From the cell containing the given text, extract its center point as [X, Y] coordinate. 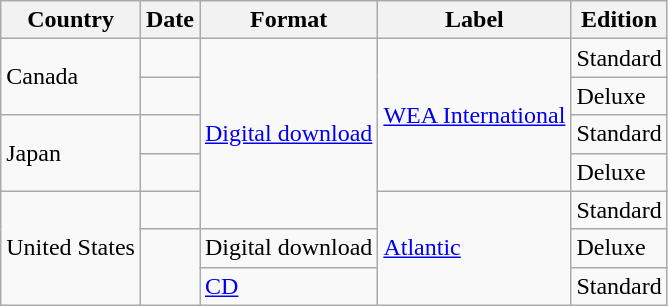
CD [289, 286]
United States [71, 248]
Country [71, 20]
Label [474, 20]
Format [289, 20]
WEA International [474, 115]
Canada [71, 77]
Japan [71, 153]
Atlantic [474, 248]
Edition [619, 20]
Date [170, 20]
